Search for the cell housing the specified text and yield its [X, Y] center coordinate. 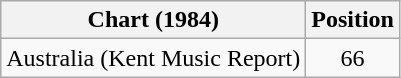
Chart (1984) [154, 20]
Position [353, 20]
66 [353, 58]
Australia (Kent Music Report) [154, 58]
